Return (x, y) of the center of cell containing provided text 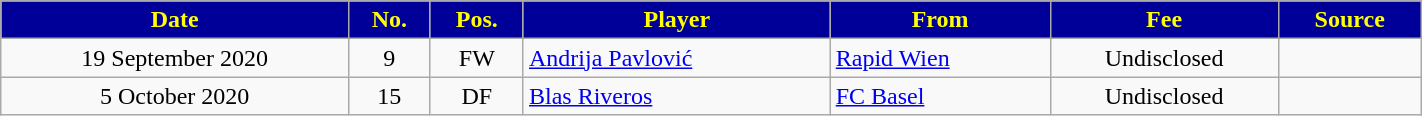
Player (676, 20)
15 (390, 96)
Pos. (476, 20)
From (940, 20)
Blas Riveros (676, 96)
Source (1350, 20)
No. (390, 20)
Fee (1164, 20)
Rapid Wien (940, 58)
FC Basel (940, 96)
5 October 2020 (175, 96)
Andrija Pavlović (676, 58)
Date (175, 20)
FW (476, 58)
19 September 2020 (175, 58)
9 (390, 58)
DF (476, 96)
